Identify which cell holds the provided text, then report its (x, y) central coordinate. 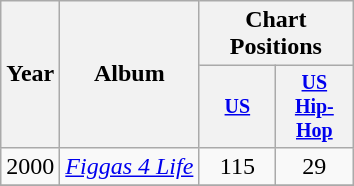
Album (130, 74)
29 (314, 166)
US Hip-Hop (314, 106)
2000 (30, 166)
115 (238, 166)
Year (30, 74)
US (238, 106)
Figgas 4 Life (130, 166)
Chart Positions (276, 34)
